Detect which cell encompasses the target text, then output its [x, y] center coordinate. 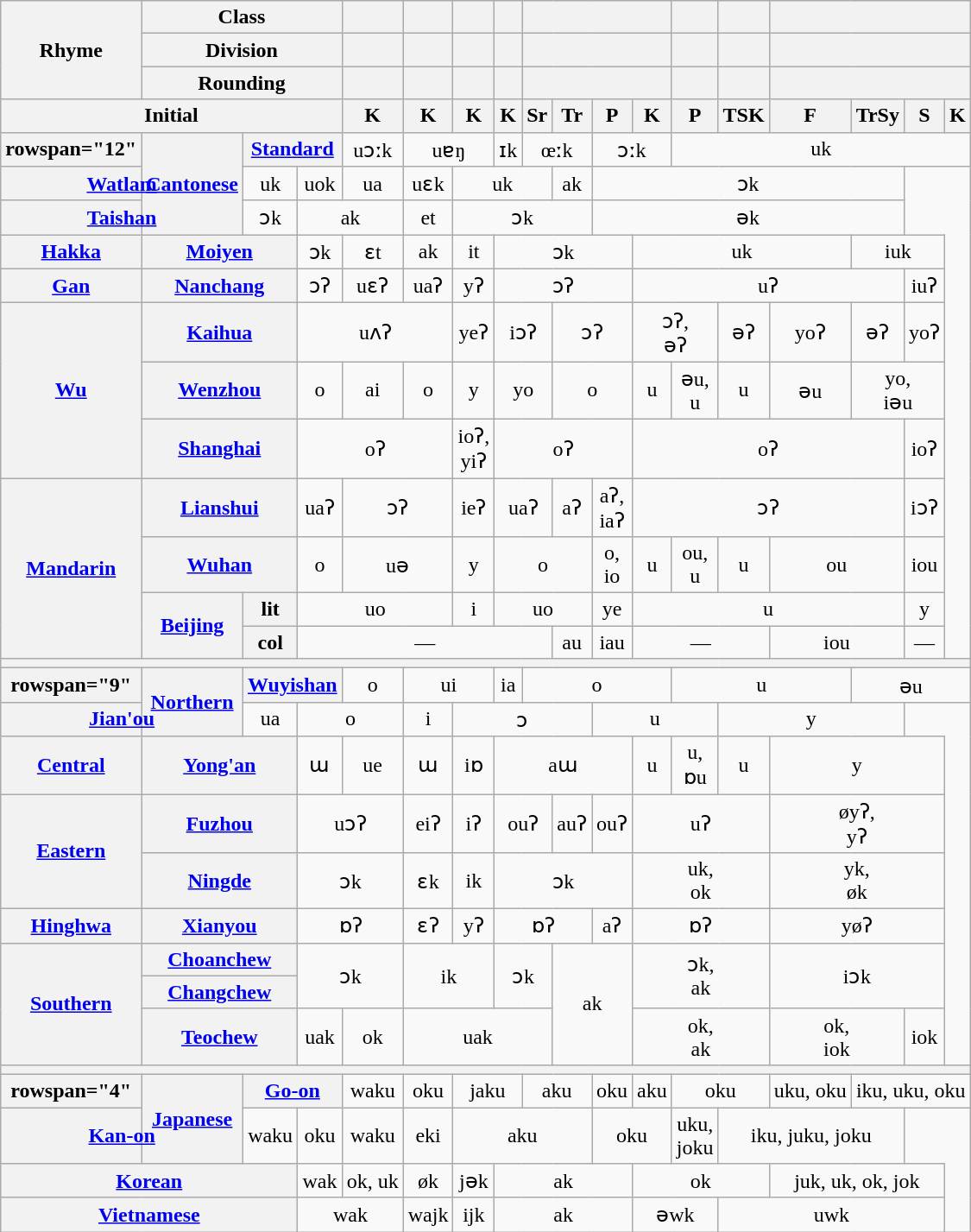
Wuhan [219, 565]
iɒ [474, 765]
Fuzhou [219, 824]
Beijing [192, 626]
Wuyishan [292, 685]
Changchew [219, 992]
Initial [171, 116]
Japanese [192, 1119]
ɪk [508, 149]
Hakka [71, 252]
auʔ [572, 824]
iuk [898, 252]
ioʔ [924, 448]
wajk [428, 1215]
øyʔ,yʔ [856, 824]
uok [319, 184]
ək [748, 218]
əu,u [695, 390]
ia [508, 685]
ye [613, 610]
uku,joku [695, 1134]
Tr [572, 116]
ue [373, 765]
Kaihua [219, 332]
Xianyou [219, 926]
col [269, 642]
yo,iəu [898, 390]
Sr [537, 116]
Wenzhou [219, 390]
eki [428, 1134]
ok,ak [701, 1036]
ou [836, 565]
ɛʔ [428, 926]
Moiyen [219, 252]
Rounding [242, 83]
u,ɒu [695, 765]
uɔːk [373, 149]
ieʔ [474, 508]
iau [613, 642]
au [572, 642]
yk,øk [856, 881]
yeʔ [474, 332]
juk, uk, ok, jok [856, 1181]
Class [242, 17]
ɔːk [632, 149]
iɔk [856, 976]
ai [373, 390]
ok,iok [836, 1036]
iuʔ [924, 286]
Northern [192, 703]
yo [523, 390]
œːk [558, 149]
ɛt [373, 252]
ioʔ,yiʔ [474, 448]
Gan [71, 286]
Eastern [71, 851]
ijk [474, 1215]
aɯ [564, 765]
uku, oku [810, 1090]
Watlam [123, 184]
it [474, 252]
Shanghai [219, 448]
rowspan="4" [71, 1090]
iʔ [474, 824]
et [428, 218]
F [810, 116]
jək [474, 1181]
Vietnamese [149, 1215]
ui [449, 685]
uɛʔ [373, 286]
eiʔ [428, 824]
ɔk,ak [701, 976]
iku, juku, joku [811, 1134]
Kan-on [123, 1134]
Standard [292, 149]
S [924, 116]
Nanchang [219, 286]
Taishan [123, 218]
rowspan="9" [71, 685]
iok [924, 1036]
Mandarin [71, 568]
Lianshui [219, 508]
Go-on [292, 1090]
Korean [149, 1181]
Rhyme [71, 50]
TSK [744, 116]
Choanchew [219, 959]
ɛk [428, 881]
uɔʔ [350, 824]
Division [242, 50]
Central [71, 765]
øk [428, 1181]
uʌʔ [375, 332]
uwk [831, 1215]
Ningde [219, 881]
Yong'an [219, 765]
o,io [613, 565]
yøʔ [856, 926]
jaku [488, 1090]
Wu [71, 390]
ɔʔ,əʔ [675, 332]
ok, uk [373, 1181]
Southern [71, 1003]
lit [269, 610]
ou,u [695, 565]
uɛk [428, 184]
uə [397, 565]
uɐŋ [449, 149]
rowspan="12" [71, 149]
Teochew [219, 1036]
iku, uku, oku [911, 1090]
Cantonese [192, 183]
uk,ok [701, 881]
Hinghwa [71, 926]
Jian'ou [123, 719]
aʔ,iaʔ [613, 508]
əwk [675, 1215]
ɔ [523, 719]
TrSy [877, 116]
